Scan for the cell matching the given text and deliver its [X, Y] coordinate at center. 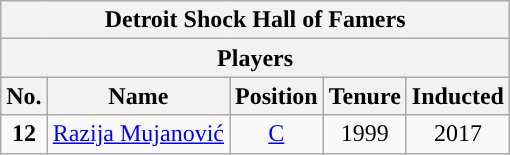
Position [277, 96]
Detroit Shock Hall of Famers [256, 20]
Inducted [458, 96]
Tenure [364, 96]
No. [24, 96]
1999 [364, 134]
12 [24, 134]
2017 [458, 134]
Name [138, 96]
Players [256, 58]
C [277, 134]
Razija Mujanović [138, 134]
